Pinpoint the cell where the given text exists, returning its (X, Y) midpoint coordinate. 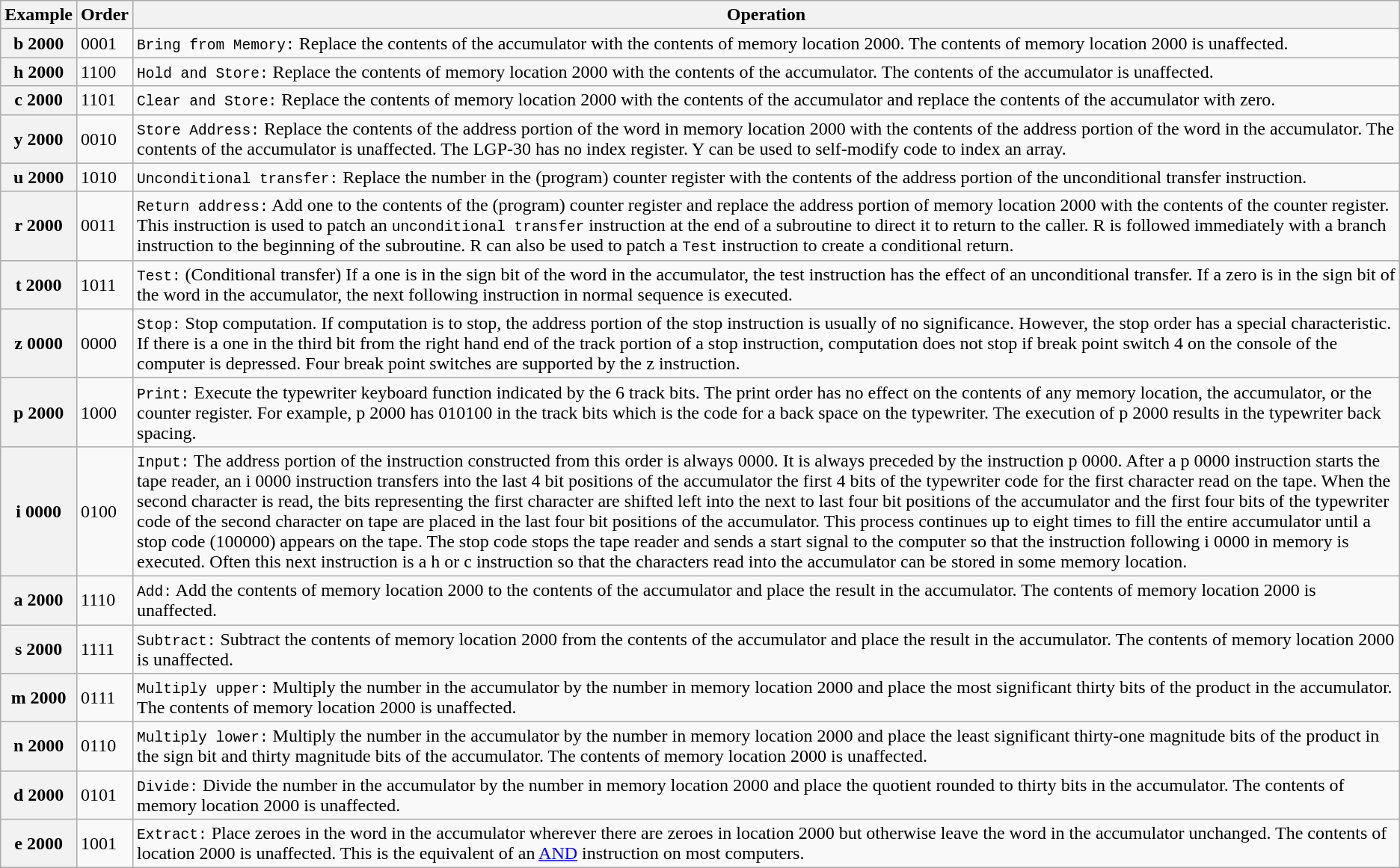
0001 (105, 43)
0100 (105, 511)
Example (39, 15)
1001 (105, 843)
y 2000 (39, 139)
t 2000 (39, 284)
1100 (105, 72)
e 2000 (39, 843)
1000 (105, 412)
h 2000 (39, 72)
n 2000 (39, 746)
s 2000 (39, 649)
z 0000 (39, 343)
r 2000 (39, 226)
0101 (105, 795)
0110 (105, 746)
Order (105, 15)
c 2000 (39, 100)
Hold and Store: Replace the contents of memory location 2000 with the contents of the accumulator. The contents of the accumulator is unaffected. (767, 72)
0000 (105, 343)
b 2000 (39, 43)
Operation (767, 15)
1110 (105, 600)
d 2000 (39, 795)
m 2000 (39, 698)
i 0000 (39, 511)
1111 (105, 649)
0010 (105, 139)
1101 (105, 100)
p 2000 (39, 412)
u 2000 (39, 177)
0011 (105, 226)
0111 (105, 698)
1011 (105, 284)
a 2000 (39, 600)
1010 (105, 177)
